Capture the cell that displays the provided text and extract its [x, y] central coordinate. 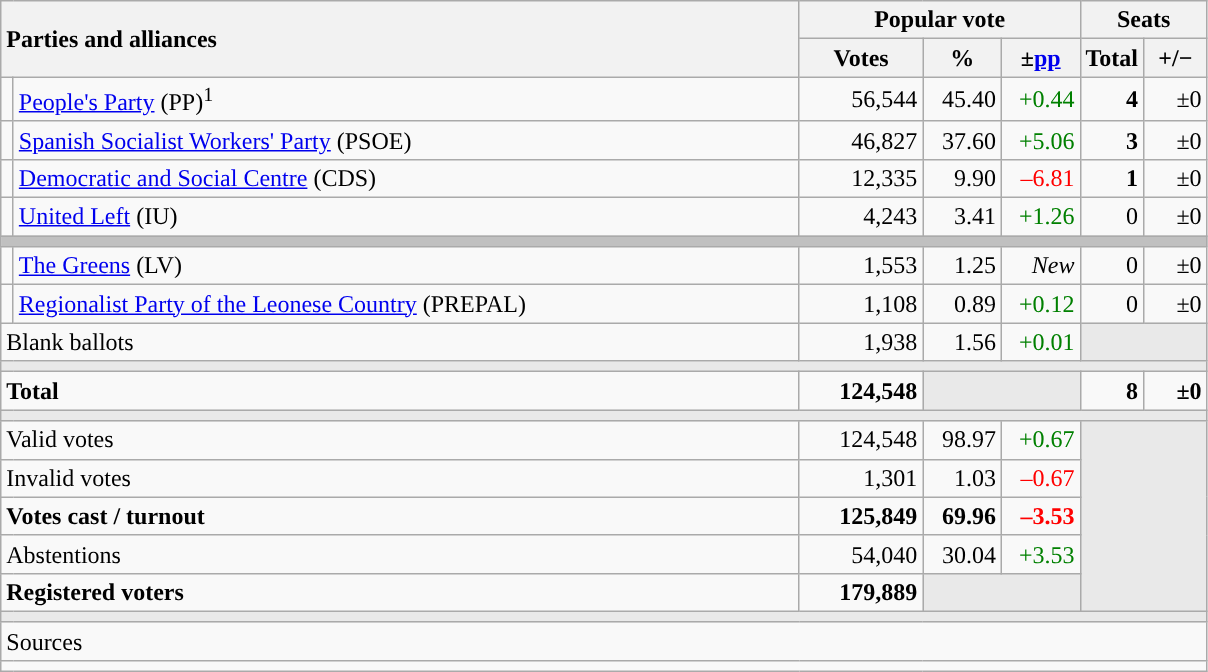
United Left (IU) [406, 217]
Blank ballots [400, 342]
Democratic and Social Centre (CDS) [406, 178]
54,040 [861, 554]
Regionalist Party of the Leonese Country (PREPAL) [406, 304]
Valid votes [400, 440]
12,335 [861, 178]
–3.53 [1040, 516]
% [962, 58]
1.56 [962, 342]
–6.81 [1040, 178]
Invalid votes [400, 478]
1.03 [962, 478]
+0.12 [1040, 304]
3 [1112, 140]
Parties and alliances [400, 39]
±pp [1040, 58]
+5.06 [1040, 140]
9.90 [962, 178]
+1.26 [1040, 217]
Sources [604, 641]
30.04 [962, 554]
1,301 [861, 478]
Spanish Socialist Workers' Party (PSOE) [406, 140]
Seats [1144, 20]
+0.44 [1040, 100]
Popular vote [940, 20]
4 [1112, 100]
Abstentions [400, 554]
The Greens (LV) [406, 266]
1,938 [861, 342]
0.89 [962, 304]
Votes cast / turnout [400, 516]
–0.67 [1040, 478]
+0.67 [1040, 440]
+3.53 [1040, 554]
8 [1112, 391]
98.97 [962, 440]
+0.01 [1040, 342]
125,849 [861, 516]
Registered voters [400, 592]
1.25 [962, 266]
46,827 [861, 140]
69.96 [962, 516]
+/− [1176, 58]
4,243 [861, 217]
1,553 [861, 266]
1,108 [861, 304]
45.40 [962, 100]
New [1040, 266]
56,544 [861, 100]
3.41 [962, 217]
37.60 [962, 140]
Votes [861, 58]
179,889 [861, 592]
People's Party (PP)1 [406, 100]
1 [1112, 178]
